From the cell containing the given text, extract its center point as (x, y) coordinate. 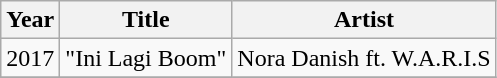
"Ini Lagi Boom" (146, 58)
Year (30, 20)
Nora Danish ft. W.A.R.I.S (364, 58)
2017 (30, 58)
Artist (364, 20)
Title (146, 20)
